Detect which cell encompasses the target text, then output its (X, Y) center coordinate. 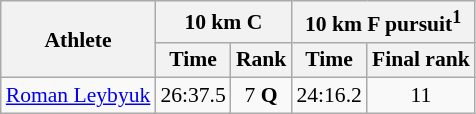
26:37.5 (192, 96)
Roman Leybyuk (78, 96)
10 km F pursuit1 (382, 22)
7 Q (262, 96)
10 km C (223, 22)
Rank (262, 60)
11 (421, 96)
Athlete (78, 40)
Final rank (421, 60)
24:16.2 (328, 96)
